Scan for the cell matching the given text and deliver its [x, y] coordinate at center. 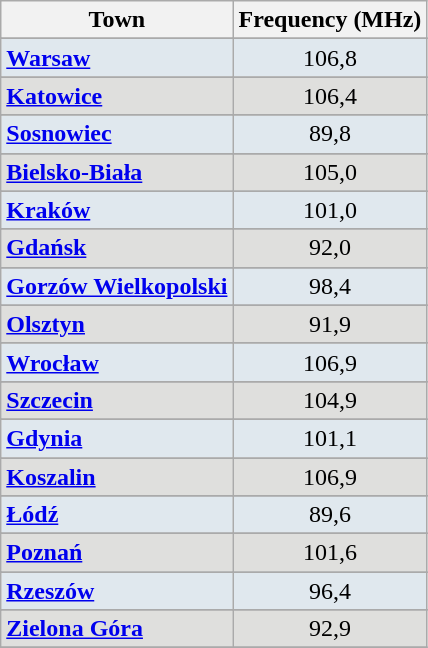
Town [117, 20]
89,6 [330, 515]
106,4 [330, 96]
Bielsko-Biała [117, 172]
101,1 [330, 438]
Poznań [117, 553]
Gorzów Wielkopolski [117, 286]
92,0 [330, 248]
89,8 [330, 134]
104,9 [330, 400]
Warsaw [117, 58]
Łódź [117, 515]
Koszalin [117, 477]
105,0 [330, 172]
Gdańsk [117, 248]
101,0 [330, 210]
96,4 [330, 591]
101,6 [330, 553]
Kraków [117, 210]
98,4 [330, 286]
92,9 [330, 629]
Katowice [117, 96]
Szczecin [117, 400]
Zielona Góra [117, 629]
Rzeszów [117, 591]
91,9 [330, 324]
Gdynia [117, 438]
Frequency (MHz) [330, 20]
Olsztyn [117, 324]
Sosnowiec [117, 134]
106,8 [330, 58]
Wrocław [117, 362]
